Detect which cell encompasses the target text, then output its [X, Y] center coordinate. 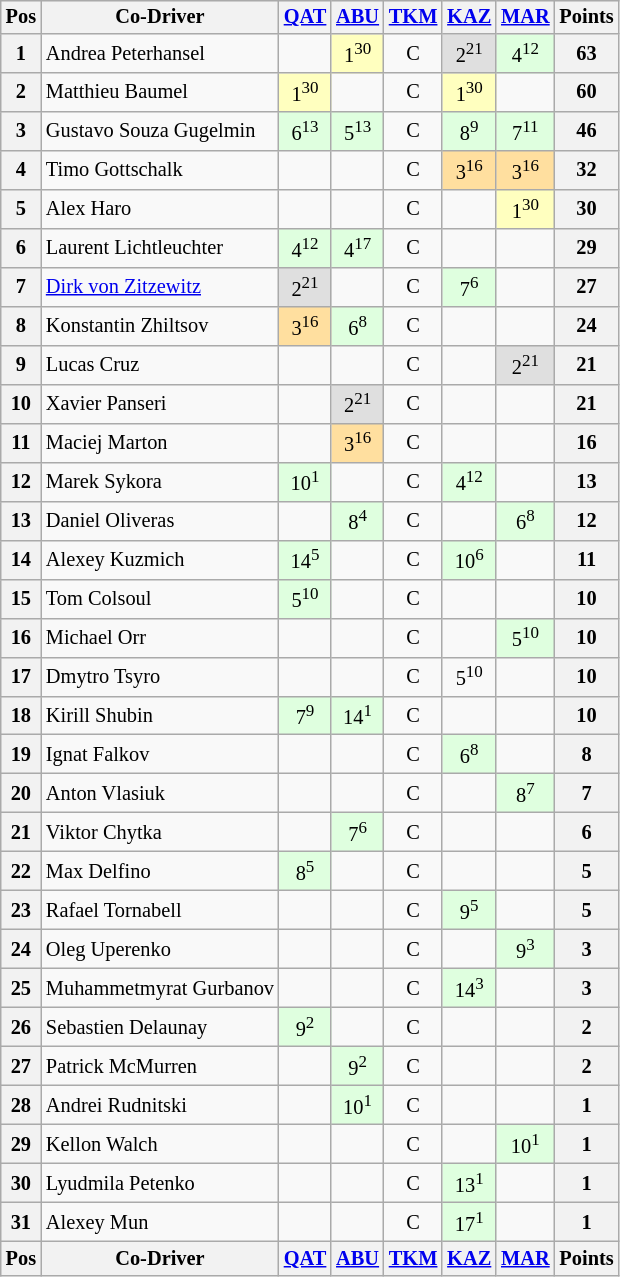
417 [358, 248]
Alexey Kuzmich [160, 560]
Ignat Falkov [160, 754]
711 [525, 132]
Kellon Walch [160, 1144]
25 [21, 988]
106 [469, 560]
23 [21, 910]
Lucas Cruz [160, 364]
60 [587, 92]
Anton Vlasiuk [160, 794]
89 [469, 132]
Xavier Panseri [160, 404]
Dmytro Tsyro [160, 676]
Oleg Uperenko [160, 950]
Michael Orr [160, 638]
87 [525, 794]
Viktor Chytka [160, 832]
145 [305, 560]
Andrei Rudnitski [160, 1106]
19 [21, 754]
46 [587, 132]
95 [469, 910]
20 [21, 794]
171 [469, 1222]
Gustavo Souza Gugelmin [160, 132]
Dirk von Zitzewitz [160, 288]
Timo Gottschalk [160, 170]
Matthieu Baumel [160, 92]
Max Delfino [160, 872]
Patrick McMurren [160, 1066]
Andrea Peterhansel [160, 54]
31 [21, 1222]
Daniel Oliveras [160, 520]
Alexey Mun [160, 1222]
613 [305, 132]
18 [21, 716]
Kirill Shubin [160, 716]
Lyudmila Petenko [160, 1182]
Muhammetmyrat Gurbanov [160, 988]
131 [469, 1182]
513 [358, 132]
79 [305, 716]
28 [21, 1106]
22 [21, 872]
85 [305, 872]
Laurent Lichtleuchter [160, 248]
32 [587, 170]
143 [469, 988]
Marek Sykora [160, 482]
9 [21, 364]
26 [21, 1028]
Tom Colsoul [160, 598]
4 [21, 170]
Rafael Tornabell [160, 910]
63 [587, 54]
141 [358, 716]
15 [21, 598]
17 [21, 676]
84 [358, 520]
Sebastien Delaunay [160, 1028]
Maciej Marton [160, 442]
Alex Haro [160, 210]
14 [21, 560]
93 [525, 950]
Konstantin Zhiltsov [160, 326]
